For the text-containing cell, return its midpoint in (X, Y) coordinate format. 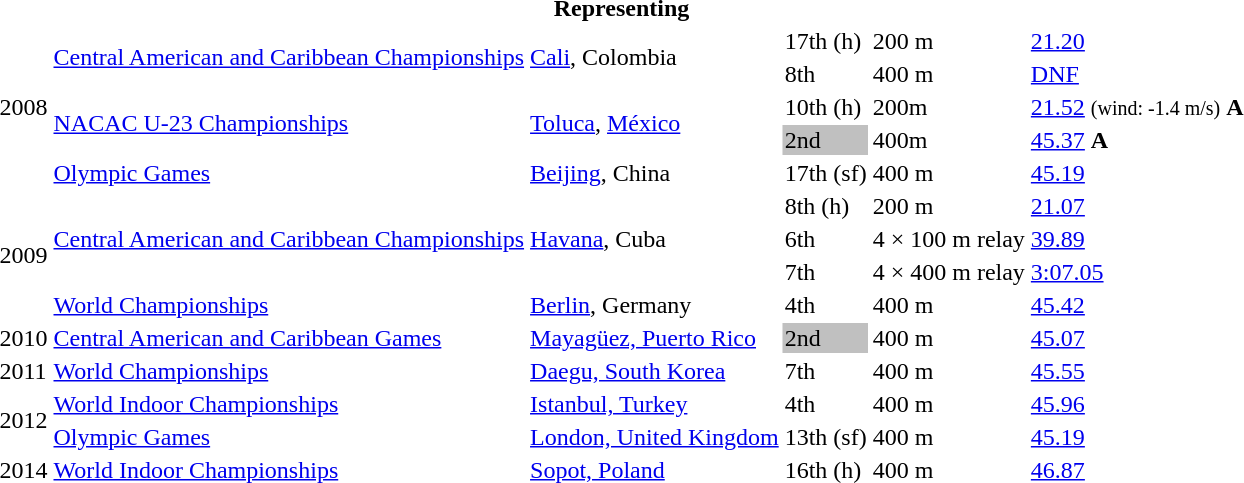
Havana, Cuba (655, 239)
200m (948, 107)
400m (948, 140)
Cali, Colombia (655, 58)
10th (h) (826, 107)
Toluca, México (655, 124)
8th (h) (826, 206)
6th (826, 239)
World Indoor Championships (289, 404)
Daegu, South Korea (655, 371)
Mayagüez, Puerto Rico (655, 338)
4 × 100 m relay (948, 239)
London, United Kingdom (655, 437)
Beijing, China (655, 173)
NACAC U-23 Championships (289, 124)
Central American and Caribbean Games (289, 338)
8th (826, 74)
Berlin, Germany (655, 305)
Istanbul, Turkey (655, 404)
4 × 400 m relay (948, 272)
13th (sf) (826, 437)
17th (h) (826, 41)
17th (sf) (826, 173)
